Output the [X, Y] coordinate of the center of the cell containing the given text.  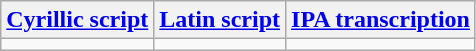
IPA transcription [381, 20]
Latin script [220, 20]
Cyrillic script [78, 20]
